Locate the cell with the specified text and output its [X, Y] center coordinate. 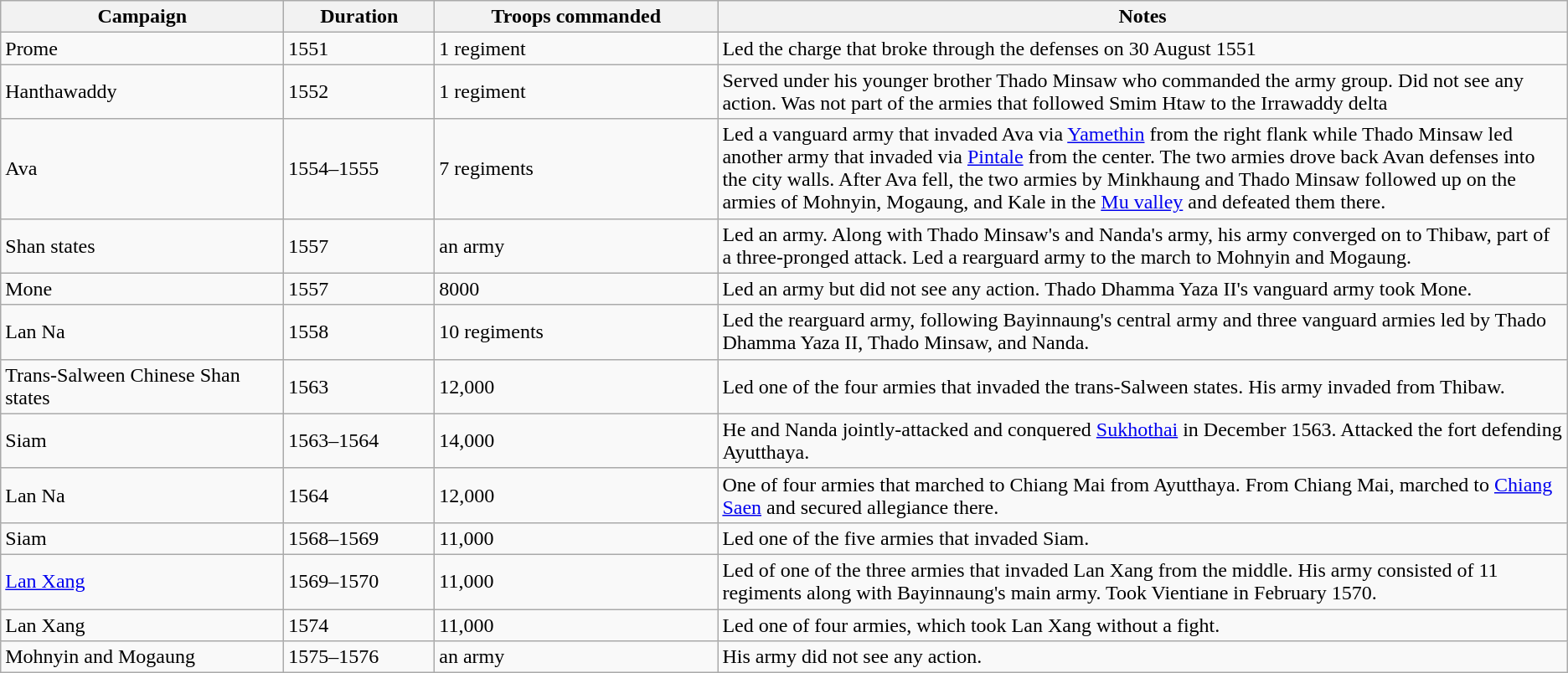
7 regiments [576, 169]
1551 [359, 49]
He and Nanda jointly-attacked and conquered Sukhothai in December 1563. Attacked the fort defending Ayutthaya. [1142, 440]
1574 [359, 625]
Mohnyin and Mogaung [142, 657]
1558 [359, 331]
14,000 [576, 440]
Trans-Salween Chinese Shan states [142, 387]
1569–1570 [359, 581]
Led the rearguard army, following Bayinnaung's central army and three vanguard armies led by Thado Dhamma Yaza II, Thado Minsaw, and Nanda. [1142, 331]
1552 [359, 92]
Ava [142, 169]
Mone [142, 289]
1554–1555 [359, 169]
Led one of the four armies that invaded the trans-Salween states. His army invaded from Thibaw. [1142, 387]
Led one of the five armies that invaded Siam. [1142, 538]
Led an army but did not see any action. Thado Dhamma Yaza II's vanguard army took Mone. [1142, 289]
1575–1576 [359, 657]
Shan states [142, 246]
Led the charge that broke through the defenses on 30 August 1551 [1142, 49]
Duration [359, 17]
His army did not see any action. [1142, 657]
10 regiments [576, 331]
1564 [359, 496]
1563 [359, 387]
Led one of four armies, which took Lan Xang without a fight. [1142, 625]
1563–1564 [359, 440]
Notes [1142, 17]
Hanthawaddy [142, 92]
Prome [142, 49]
Campaign [142, 17]
8000 [576, 289]
Troops commanded [576, 17]
One of four armies that marched to Chiang Mai from Ayutthaya. From Chiang Mai, marched to Chiang Saen and secured allegiance there. [1142, 496]
1568–1569 [359, 538]
